Return [X, Y] of the center of cell containing provided text 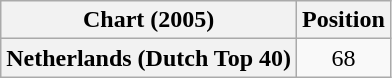
Chart (2005) [149, 20]
68 [344, 58]
Netherlands (Dutch Top 40) [149, 58]
Position [344, 20]
